Scan for the cell matching the given text and deliver its (X, Y) coordinate at center. 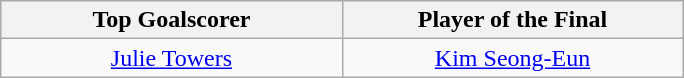
Player of the Final (512, 20)
Top Goalscorer (172, 20)
Julie Towers (172, 58)
Kim Seong-Eun (512, 58)
